Pinpoint the cell where the given text exists, returning its (x, y) midpoint coordinate. 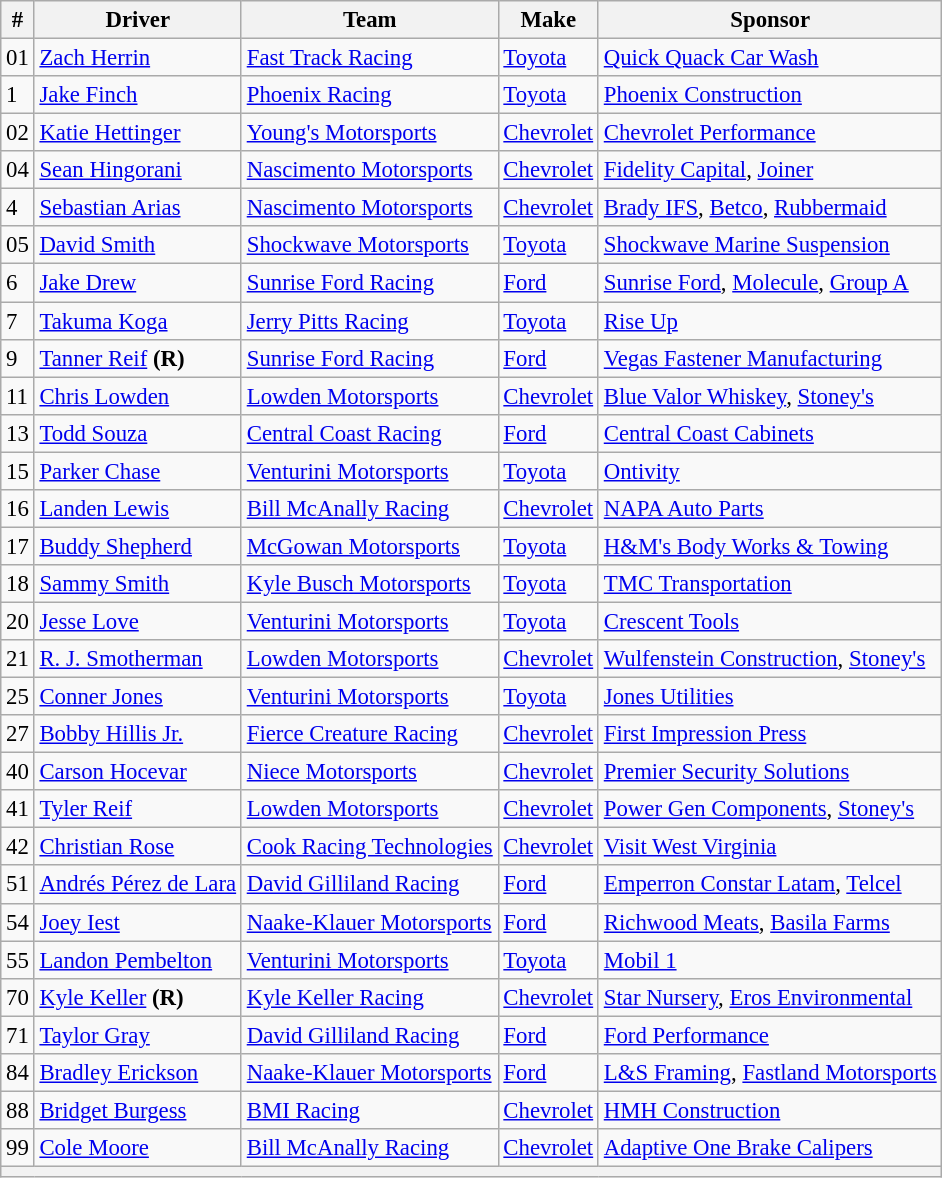
Ontivity (770, 471)
Adaptive One Brake Calipers (770, 1148)
16 (18, 509)
88 (18, 1110)
Rise Up (770, 321)
25 (18, 697)
13 (18, 433)
Jerry Pitts Racing (370, 321)
R. J. Smotherman (138, 659)
55 (18, 960)
05 (18, 245)
Driver (138, 20)
Fierce Creature Racing (370, 734)
Bradley Erickson (138, 1073)
McGowan Motorsports (370, 546)
Ford Performance (770, 1035)
9 (18, 358)
Young's Motorsports (370, 133)
7 (18, 321)
70 (18, 997)
First Impression Press (770, 734)
51 (18, 885)
6 (18, 283)
Tanner Reif (R) (138, 358)
Emperron Constar Latam, Telcel (770, 885)
L&S Framing, Fastland Motorsports (770, 1073)
Jones Utilities (770, 697)
42 (18, 847)
15 (18, 471)
Niece Motorsports (370, 772)
18 (18, 584)
Sunrise Ford, Molecule, Group A (770, 283)
Conner Jones (138, 697)
Vegas Fastener Manufacturing (770, 358)
Todd Souza (138, 433)
Cole Moore (138, 1148)
Quick Quack Car Wash (770, 58)
21 (18, 659)
Phoenix Construction (770, 95)
Bobby Hillis Jr. (138, 734)
Katie Hettinger (138, 133)
Visit West Virginia (770, 847)
Central Coast Cabinets (770, 433)
Sammy Smith (138, 584)
Cook Racing Technologies (370, 847)
Bridget Burgess (138, 1110)
Make (548, 20)
Central Coast Racing (370, 433)
41 (18, 809)
84 (18, 1073)
20 (18, 621)
Christian Rose (138, 847)
Jake Drew (138, 283)
Joey Iest (138, 922)
01 (18, 58)
Kyle Keller Racing (370, 997)
Andrés Pérez de Lara (138, 885)
Crescent Tools (770, 621)
Power Gen Components, Stoney's (770, 809)
Jesse Love (138, 621)
Carson Hocevar (138, 772)
Zach Herrin (138, 58)
Landon Pembelton (138, 960)
Kyle Busch Motorsports (370, 584)
Fidelity Capital, Joiner (770, 170)
NAPA Auto Parts (770, 509)
Blue Valor Whiskey, Stoney's (770, 396)
# (18, 20)
11 (18, 396)
71 (18, 1035)
Richwood Meats, Basila Farms (770, 922)
Parker Chase (138, 471)
54 (18, 922)
Jake Finch (138, 95)
Taylor Gray (138, 1035)
H&M's Body Works & Towing (770, 546)
Shockwave Motorsports (370, 245)
Phoenix Racing (370, 95)
BMI Racing (370, 1110)
40 (18, 772)
17 (18, 546)
Team (370, 20)
Takuma Koga (138, 321)
Sean Hingorani (138, 170)
Mobil 1 (770, 960)
Sebastian Arias (138, 208)
1 (18, 95)
Chevrolet Performance (770, 133)
Chris Lowden (138, 396)
4 (18, 208)
Kyle Keller (R) (138, 997)
Premier Security Solutions (770, 772)
TMC Transportation (770, 584)
Shockwave Marine Suspension (770, 245)
27 (18, 734)
David Smith (138, 245)
Wulfenstein Construction, Stoney's (770, 659)
Star Nursery, Eros Environmental (770, 997)
Fast Track Racing (370, 58)
Brady IFS, Betco, Rubbermaid (770, 208)
Sponsor (770, 20)
99 (18, 1148)
Tyler Reif (138, 809)
04 (18, 170)
Landen Lewis (138, 509)
02 (18, 133)
Buddy Shepherd (138, 546)
HMH Construction (770, 1110)
